Locate the cell with the specified text and output its [x, y] center coordinate. 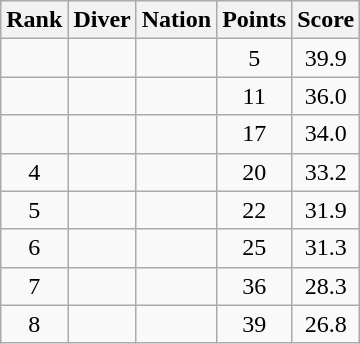
Nation [176, 20]
39.9 [326, 58]
39 [254, 324]
22 [254, 210]
33.2 [326, 172]
Points [254, 20]
6 [34, 248]
11 [254, 96]
28.3 [326, 286]
31.9 [326, 210]
Diver [102, 20]
25 [254, 248]
36.0 [326, 96]
26.8 [326, 324]
20 [254, 172]
4 [34, 172]
7 [34, 286]
8 [34, 324]
Rank [34, 20]
Score [326, 20]
34.0 [326, 134]
36 [254, 286]
31.3 [326, 248]
17 [254, 134]
